Return the [x, y] coordinate for the center point of the cell that contains the specified text.  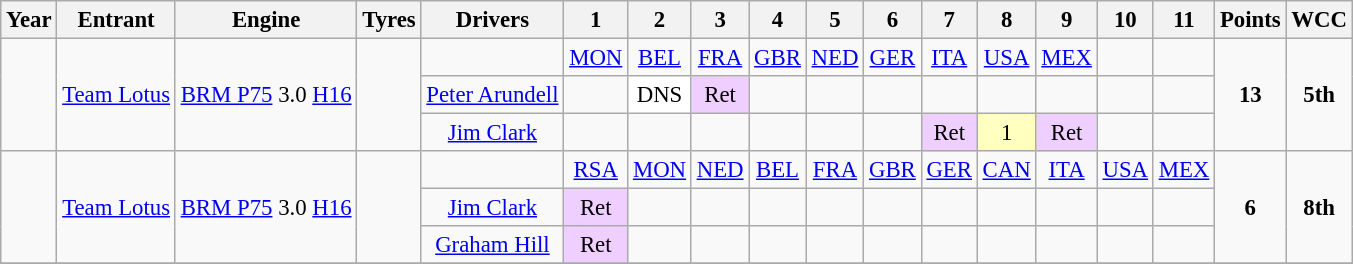
Entrant [116, 20]
8 [1006, 20]
3 [720, 20]
WCC [1319, 20]
Drivers [492, 20]
4 [778, 20]
13 [1250, 96]
Year [29, 20]
5 [834, 20]
11 [1184, 20]
8th [1319, 208]
10 [1125, 20]
Points [1250, 20]
CAN [1006, 170]
7 [949, 20]
Tyres [389, 20]
9 [1066, 20]
DNS [660, 95]
5th [1319, 96]
Graham Hill [492, 245]
2 [660, 20]
RSA [596, 170]
Peter Arundell [492, 95]
Engine [266, 20]
